Identify which cell holds the provided text, then report its (x, y) central coordinate. 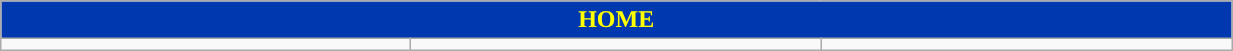
HOME (616, 20)
